Provide the [x, y] coordinate of the cell's center where the given text is located.  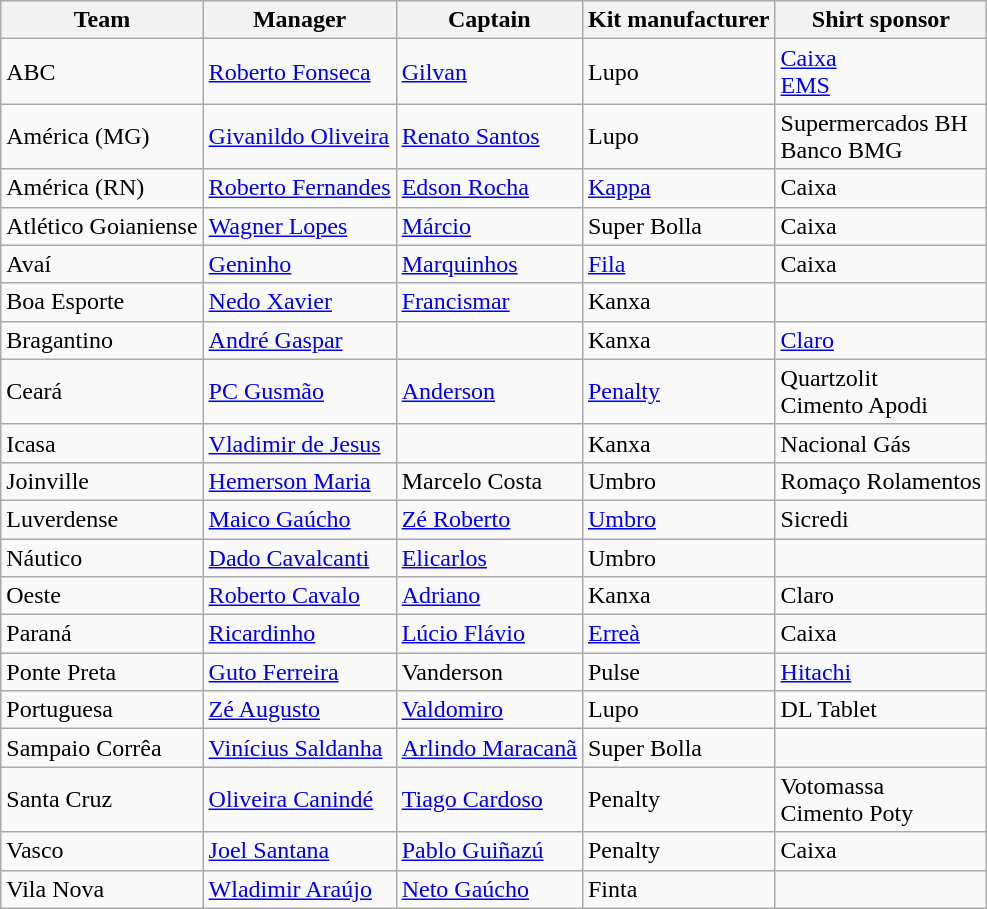
Shirt sponsor [881, 20]
Avaí [102, 264]
Geninho [300, 264]
Wladimir Araújo [300, 889]
América (RN) [102, 188]
Arlindo Maracanã [489, 748]
Team [102, 20]
Boa Esporte [102, 302]
Vanderson [489, 672]
Wagner Lopes [300, 226]
Vasco [102, 851]
CaixaEMS [881, 72]
Marcelo Costa [489, 481]
Hitachi [881, 672]
Fila [678, 264]
Elicarlos [489, 557]
VotomassaCimento Poty [881, 800]
Romaço Rolamentos [881, 481]
Maico Gaúcho [300, 519]
Kappa [678, 188]
Márcio [489, 226]
Marquinhos [489, 264]
Vila Nova [102, 889]
Givanildo Oliveira [300, 136]
QuartzolitCimento Apodi [881, 392]
América (MG) [102, 136]
Dado Cavalcanti [300, 557]
Icasa [102, 443]
Vladimir de Jesus [300, 443]
Ricardinho [300, 634]
Sampaio Corrêa [102, 748]
Vinícius Saldanha [300, 748]
Paraná [102, 634]
Santa Cruz [102, 800]
Pulse [678, 672]
Luverdense [102, 519]
Guto Ferreira [300, 672]
Renato Santos [489, 136]
Captain [489, 20]
PC Gusmão [300, 392]
Portuguesa [102, 710]
Neto Gaúcho [489, 889]
Finta [678, 889]
Francismar [489, 302]
Tiago Cardoso [489, 800]
Joel Santana [300, 851]
Anderson [489, 392]
Gilvan [489, 72]
Ceará [102, 392]
Lúcio Flávio [489, 634]
Náutico [102, 557]
Joinville [102, 481]
Roberto Cavalo [300, 596]
Supermercados BHBanco BMG [881, 136]
Oeste [102, 596]
Erreà [678, 634]
Adriano [489, 596]
ABC [102, 72]
Nacional Gás [881, 443]
Zé Roberto [489, 519]
Sicredi [881, 519]
Manager [300, 20]
Bragantino [102, 340]
Roberto Fernandes [300, 188]
André Gaspar [300, 340]
Roberto Fonseca [300, 72]
DL Tablet [881, 710]
Kit manufacturer [678, 20]
Nedo Xavier [300, 302]
Hemerson Maria [300, 481]
Zé Augusto [300, 710]
Pablo Guiñazú [489, 851]
Edson Rocha [489, 188]
Valdomiro [489, 710]
Atlético Goianiense [102, 226]
Oliveira Canindé [300, 800]
Ponte Preta [102, 672]
